Search for the cell housing the specified text and yield its (X, Y) center coordinate. 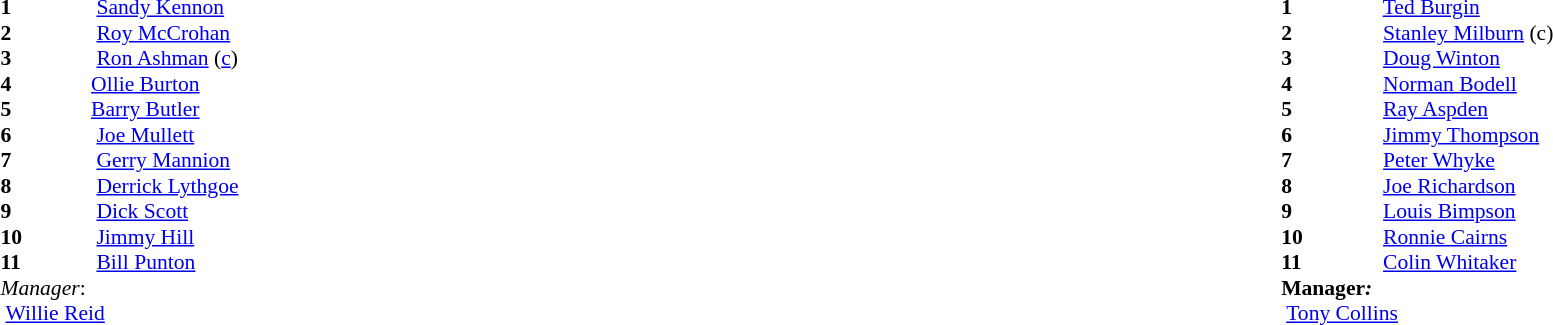
Derrick Lythgoe (162, 186)
Ron Ashman (c) (162, 59)
Louis Bimpson (1462, 211)
Stanley Milburn (c) (1462, 33)
Dick Scott (162, 211)
Joe Mullett (162, 135)
Peter Whyke (1462, 161)
Ronnie Cairns (1462, 237)
Jimmy Thompson (1462, 135)
Barry Butler (162, 109)
Bill Punton (162, 263)
Jimmy Hill (162, 237)
Doug Winton (1462, 59)
Roy McCrohan (162, 33)
Ollie Burton (162, 84)
Joe Richardson (1462, 186)
Colin Whitaker (1462, 263)
Ray Aspden (1462, 109)
Norman Bodell (1462, 84)
Gerry Mannion (162, 161)
